Identify which cell holds the provided text, then report its [X, Y] central coordinate. 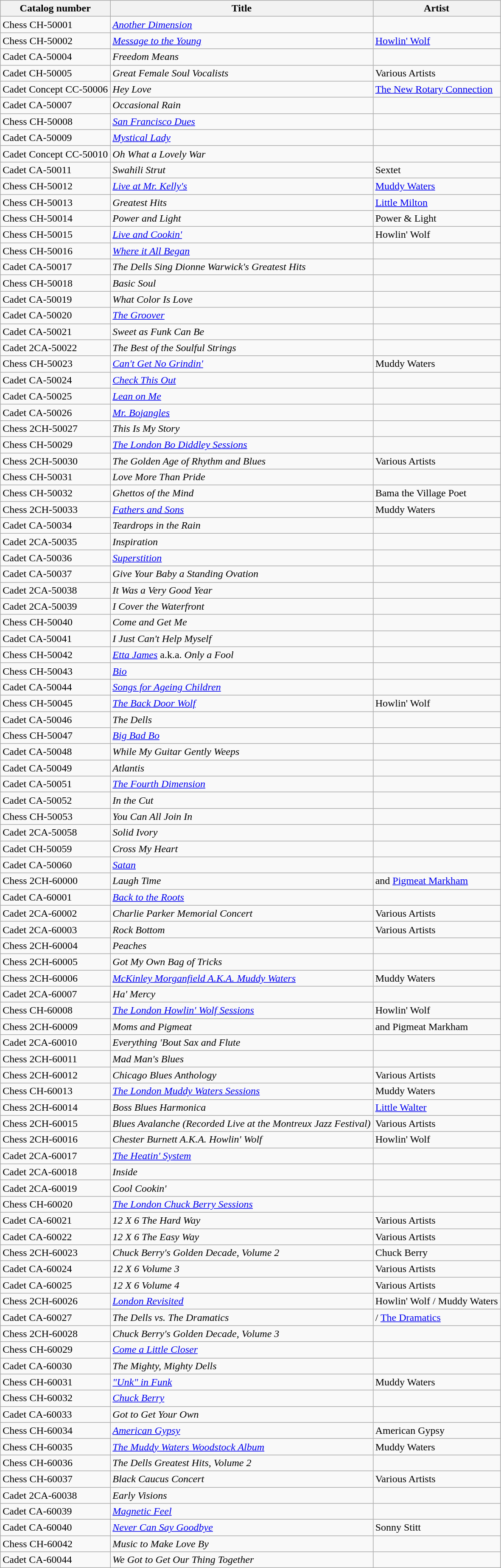
Cadet CA-50044 [55, 687]
Cadet CH-50059 [55, 849]
The Mighty, Mighty Dells [242, 1366]
Chess 2CH-60026 [55, 1301]
Never Can Say Goodbye [242, 1528]
Chess CH-50023 [55, 364]
Sonny Stitt [437, 1528]
Magnetic Feel [242, 1512]
Cadet Concept CC-50006 [55, 89]
Chess CH-50016 [55, 251]
Message to the Young [242, 41]
Chess 2CH-60012 [55, 1075]
Cadet CA-50036 [55, 558]
Ha' Mercy [242, 994]
Cadet CA-50007 [55, 105]
We Got to Get Our Thing Together [242, 1560]
Cadet 2CA-60038 [55, 1495]
Oh What a Lovely War [242, 154]
Chess CH-60031 [55, 1382]
Chess CH-60013 [55, 1091]
Artist [437, 8]
Chess 2CH-50033 [55, 510]
Little Walter [437, 1107]
Cadet 2CA-60010 [55, 1043]
Cadet CA-50060 [55, 865]
Cadet CA-60001 [55, 897]
Cadet 2CA-60002 [55, 913]
Cadet CA-50048 [55, 752]
Got My Own Bag of Tricks [242, 962]
Cadet CA-50004 [55, 57]
Check This Out [242, 380]
Solid Ivory [242, 833]
Chess 2CH-60028 [55, 1334]
Satan [242, 865]
This Is My Story [242, 428]
Chess 2CH-60006 [55, 978]
Black Caucus Concert [242, 1479]
I Cover the Waterfront [242, 606]
Cadet CA-50020 [55, 315]
Greatest Hits [242, 203]
Mystical Lady [242, 138]
The Golden Age of Rhythm and Blues [242, 461]
The Groover [242, 315]
In the Cut [242, 800]
Cadet 2CA-60017 [55, 1156]
Cadet CH-50005 [55, 73]
Live at Mr. Kelly's [242, 186]
Cadet CA-60021 [55, 1220]
Cadet 2CA-50039 [55, 606]
Cadet CA-50034 [55, 526]
Basic Soul [242, 283]
Cool Cookin' [242, 1188]
Cadet CA-60030 [55, 1366]
Boss Blues Harmonica [242, 1107]
Occasional Rain [242, 105]
The Dells Greatest Hits, Volume 2 [242, 1463]
Live and Cookin' [242, 235]
Chess CH-50001 [55, 25]
Another Dimension [242, 25]
12 X 6 Volume 3 [242, 1269]
Chess CH-50018 [55, 283]
Chess CH-60032 [55, 1398]
Cadet Concept CC-50010 [55, 154]
Cadet CA-50052 [55, 800]
Music to Make Love By [242, 1544]
Chess CH-50029 [55, 445]
Cadet CA-60039 [55, 1512]
The Best of the Soulful Strings [242, 348]
Howlin' Wolf / Muddy Waters [437, 1301]
Chess 2CH-60016 [55, 1140]
The Heatin' System [242, 1156]
Atlantis [242, 768]
Chess CH-50043 [55, 671]
Chess CH-60042 [55, 1544]
Cadet CA-50025 [55, 396]
The Fourth Dimension [242, 784]
Cadet CA-60024 [55, 1269]
/ The Dramatics [437, 1317]
Cadet 2CA-60018 [55, 1172]
Power & Light [437, 219]
Lean on Me [242, 396]
I Just Can't Help Myself [242, 639]
Cadet CA-60044 [55, 1560]
McKinley Morganfield A.K.A. Muddy Waters [242, 978]
Songs for Ageing Children [242, 687]
It Was a Very Good Year [242, 590]
Title [242, 8]
Chess CH-60036 [55, 1463]
Cadet 2CA-60007 [55, 994]
Cadet CA-50024 [55, 380]
Chess CH-50012 [55, 186]
Chess CH-60020 [55, 1204]
Cadet CA-50037 [55, 574]
Great Female Soul Vocalists [242, 73]
Moms and Pigmeat [242, 1027]
12 X 6 Volume 4 [242, 1285]
Chess CH-50031 [55, 477]
Chess 2CH-60023 [55, 1253]
Rock Bottom [242, 929]
Come and Get Me [242, 622]
Freedom Means [242, 57]
Blues Avalanche (Recorded Live at the Montreux Jazz Festival) [242, 1123]
Back to the Roots [242, 897]
Charlie Parker Memorial Concert [242, 913]
Chess 2CH-60005 [55, 962]
Cadet 2CA-60003 [55, 929]
Chess CH-60029 [55, 1350]
San Francisco Dues [242, 121]
Sextet [437, 170]
Swahili Strut [242, 170]
The London Howlin' Wolf Sessions [242, 1011]
Give Your Baby a Standing Ovation [242, 574]
"Unk" in Funk [242, 1382]
Chess CH-50015 [55, 235]
Hey Love [242, 89]
Cadet CA-60040 [55, 1528]
Chess CH-50040 [55, 622]
Early Visions [242, 1495]
Chess CH-50042 [55, 655]
Mr. Bojangles [242, 412]
Teardrops in the Rain [242, 526]
Cadet CA-50049 [55, 768]
The Back Door Wolf [242, 703]
Chess 2CH-50030 [55, 461]
London Revisited [242, 1301]
The Muddy Waters Woodstock Album [242, 1447]
Cadet 2CA-50022 [55, 348]
Chess CH-60037 [55, 1479]
Chess CH-50008 [55, 121]
Chess 2CH-60015 [55, 1123]
Love More Than Pride [242, 477]
Cadet CA-60033 [55, 1414]
Chester Burnett A.K.A. Howlin' Wolf [242, 1140]
Catalog number [55, 8]
Ghettos of the Mind [242, 493]
Chess 2CH-60009 [55, 1027]
Chess CH-60035 [55, 1447]
You Can All Join In [242, 816]
Cadet CA-50051 [55, 784]
Cadet CA-50046 [55, 720]
While My Guitar Gently Weeps [242, 752]
Fathers and Sons [242, 510]
Cadet 2CA-60019 [55, 1188]
Little Milton [437, 203]
Peaches [242, 946]
Can't Get No Grindin' [242, 364]
Chess 2CH-60000 [55, 881]
The Dells Sing Dionne Warwick's Greatest Hits [242, 267]
Chess CH-50002 [55, 41]
Chess 2CH-50027 [55, 428]
The Dells vs. The Dramatics [242, 1317]
The London Muddy Waters Sessions [242, 1091]
Cadet CA-50017 [55, 267]
Chess CH-50032 [55, 493]
The London Bo Diddley Sessions [242, 445]
The New Rotary Connection [437, 89]
Chess CH-50045 [55, 703]
Chuck Berry's Golden Decade, Volume 3 [242, 1334]
Chess CH-60008 [55, 1011]
Inspiration [242, 542]
Cadet CA-60025 [55, 1285]
Power and Light [242, 219]
Cadet CA-50009 [55, 138]
12 X 6 The Easy Way [242, 1237]
12 X 6 The Hard Way [242, 1220]
Cadet CA-50011 [55, 170]
Cadet CA-50021 [55, 332]
Mad Man's Blues [242, 1059]
Got to Get Your Own [242, 1414]
Inside [242, 1172]
Chess CH-50013 [55, 203]
The London Chuck Berry Sessions [242, 1204]
Chess 2CH-60004 [55, 946]
Chess CH-50014 [55, 219]
Chess 2CH-60014 [55, 1107]
Chess CH-60034 [55, 1430]
Bama the Village Poet [437, 493]
Cross My Heart [242, 849]
Bio [242, 671]
Chess CH-50053 [55, 816]
Laugh Time [242, 881]
What Color Is Love [242, 299]
Superstition [242, 558]
Cadet 2CA-50038 [55, 590]
Chuck Berry's Golden Decade, Volume 2 [242, 1253]
Cadet CA-50041 [55, 639]
The Dells [242, 720]
Cadet 2CA-50058 [55, 833]
Everything 'Bout Sax and Flute [242, 1043]
Where it All Began [242, 251]
Big Bad Bo [242, 736]
Chess 2CH-60011 [55, 1059]
Cadet CA-60027 [55, 1317]
Etta James a.k.a. Only a Fool [242, 655]
Cadet CA-50026 [55, 412]
Chess CH-50047 [55, 736]
Cadet CA-50019 [55, 299]
Cadet CA-60022 [55, 1237]
Chicago Blues Anthology [242, 1075]
Cadet 2CA-50035 [55, 542]
Come a Little Closer [242, 1350]
Sweet as Funk Can Be [242, 332]
